Pinpoint the cell where the given text exists, returning its (X, Y) midpoint coordinate. 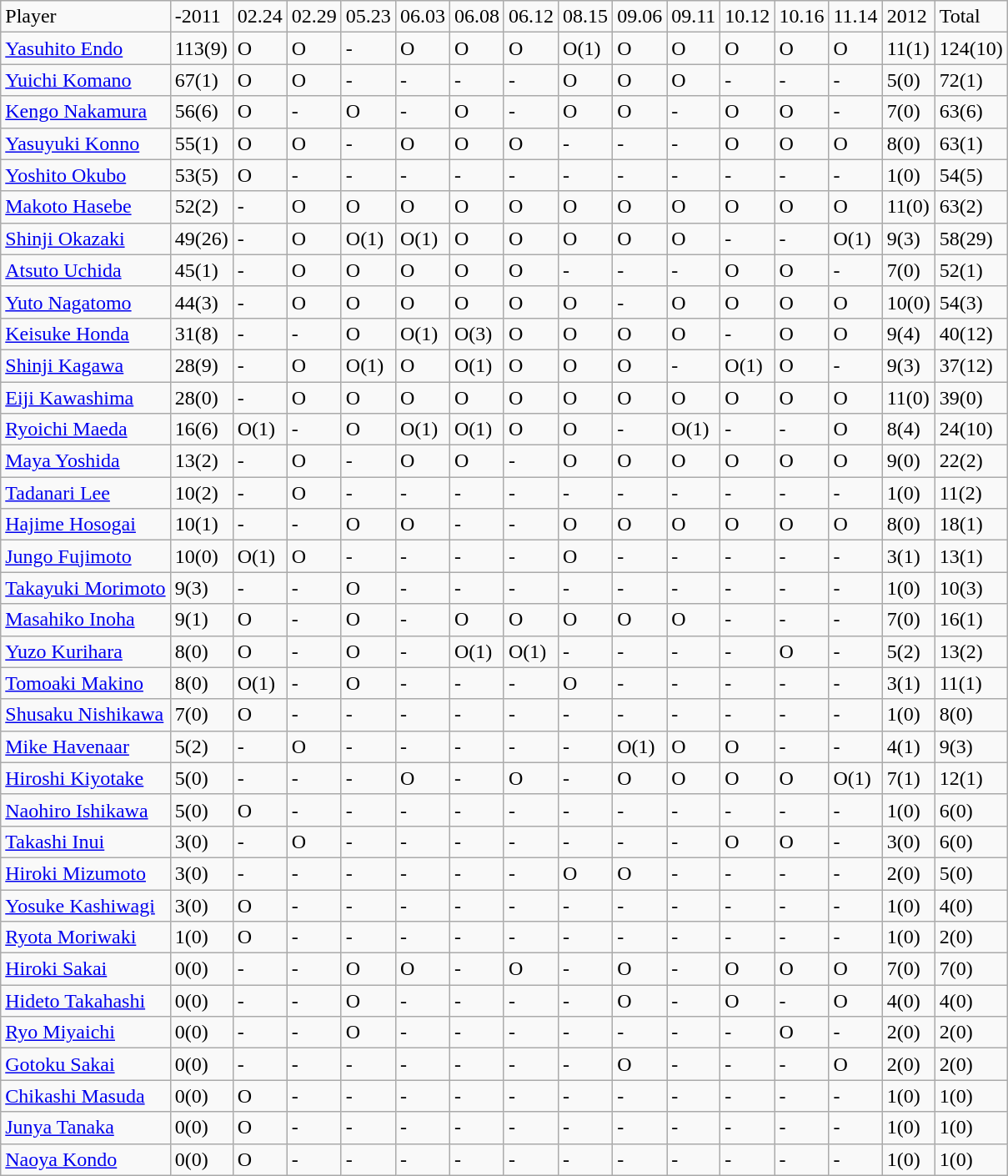
Hiroshi Kiyotake (85, 778)
Mike Havenaar (85, 746)
Takashi Inui (85, 842)
16(1) (970, 620)
Makoto Hasebe (85, 207)
39(0) (970, 398)
Gotoku Sakai (85, 1064)
28(9) (202, 365)
09.06 (640, 17)
Yasuyuki Konno (85, 143)
Chikashi Masuda (85, 1096)
113(9) (202, 48)
Hideto Takahashi (85, 1001)
52(1) (970, 270)
Ryoichi Maeda (85, 430)
124(10) (970, 48)
Hajime Hosogai (85, 525)
31(8) (202, 334)
Shusaku Nishikawa (85, 715)
4(1) (909, 746)
12(1) (970, 778)
Tadanari Lee (85, 493)
49(26) (202, 239)
13(1) (970, 556)
Yuto Nagatomo (85, 302)
Atsuto Uchida (85, 270)
Naoya Kondo (85, 1159)
Masahiko Inoha (85, 620)
54(5) (970, 175)
63(6) (970, 112)
16(6) (202, 430)
44(3) (202, 302)
Shinji Okazaki (85, 239)
09.11 (694, 17)
Yuichi Komano (85, 80)
Ryo Miyaichi (85, 1033)
08.15 (585, 17)
52(2) (202, 207)
Eiji Kawashima (85, 398)
06.08 (477, 17)
72(1) (970, 80)
Yoshito Okubo (85, 175)
Jungo Fujimoto (85, 556)
24(10) (970, 430)
55(1) (202, 143)
7(1) (909, 778)
Keisuke Honda (85, 334)
Ryota Moriwaki (85, 937)
10(2) (202, 493)
10.16 (802, 17)
10(3) (970, 588)
Naohiro Ishikawa (85, 810)
02.24 (260, 17)
54(3) (970, 302)
53(5) (202, 175)
45(1) (202, 270)
8(4) (909, 430)
Player (85, 17)
Shinji Kagawa (85, 365)
56(6) (202, 112)
37(12) (970, 365)
Junya Tanaka (85, 1128)
06.12 (530, 17)
22(2) (970, 461)
06.03 (422, 17)
10.12 (747, 17)
Tomoaki Makino (85, 683)
Hiroki Mizumoto (85, 873)
O(3) (477, 334)
Yosuke Kashiwagi (85, 905)
63(2) (970, 207)
9(0) (909, 461)
67(1) (202, 80)
9(1) (202, 620)
2012 (909, 17)
Kengo Nakamura (85, 112)
11.14 (855, 17)
-2011 (202, 17)
Hiroki Sakai (85, 969)
Maya Yoshida (85, 461)
28(0) (202, 398)
02.29 (313, 17)
58(29) (970, 239)
Yuzo Kurihara (85, 651)
Takayuki Morimoto (85, 588)
9(4) (909, 334)
40(12) (970, 334)
Total (970, 17)
10(1) (202, 525)
11(2) (970, 493)
63(1) (970, 143)
Yasuhito Endo (85, 48)
05.23 (369, 17)
18(1) (970, 525)
